Pinpoint the cell where the given text exists, returning its [x, y] midpoint coordinate. 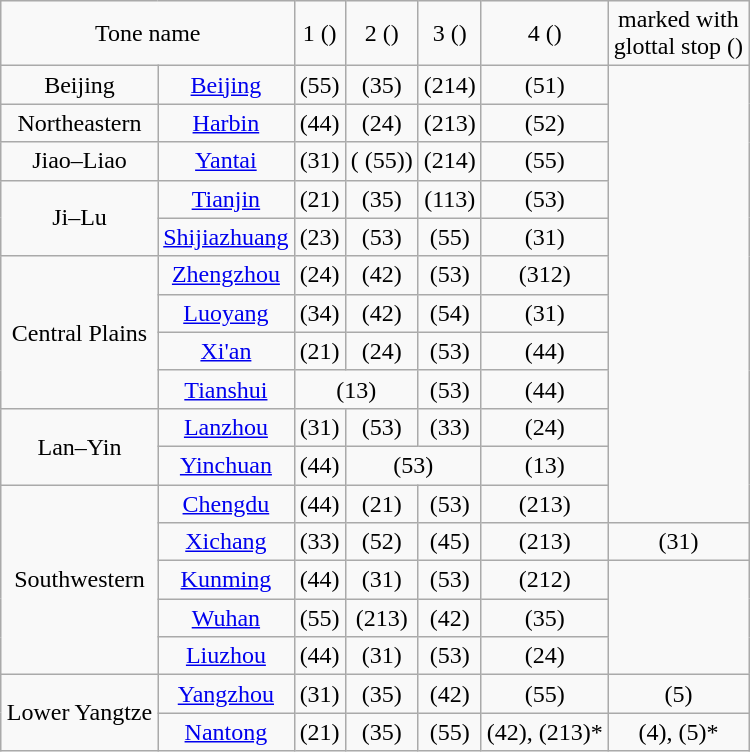
Tianjin [226, 199]
(312) [544, 275]
(34) [320, 313]
( (55)) [382, 161]
(51) [544, 85]
Xi'an [226, 351]
(23) [320, 237]
(42), (213)* [544, 732]
Lan–Yin [79, 446]
(54) [450, 313]
Zhengzhou [226, 275]
3 () [450, 34]
Kunming [226, 580]
Liuzhou [226, 656]
Shijiazhuang [226, 237]
Jiao–Liao [79, 161]
Yangzhou [226, 694]
(212) [544, 580]
Lower Yangtze [79, 713]
marked withglottal stop () [678, 34]
Lanzhou [226, 427]
4 () [544, 34]
Luoyang [226, 313]
Harbin [226, 123]
Tone name [148, 34]
Tianshui [226, 389]
Nantong [226, 732]
(45) [450, 542]
Wuhan [226, 618]
Yinchuan [226, 465]
Northeastern [79, 123]
Chengdu [226, 503]
Yantai [226, 161]
(5) [678, 694]
1 () [320, 34]
2 () [382, 34]
(113) [450, 199]
Ji–Lu [79, 218]
(4), (5)* [678, 732]
Southwestern [79, 579]
Xichang [226, 542]
Central Plains [79, 332]
